Output the [x, y] coordinate of the center of the cell containing the given text.  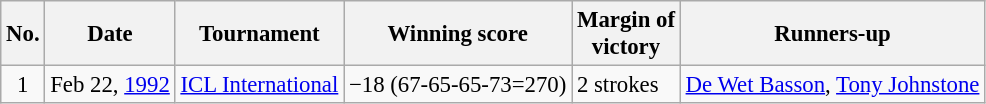
Runners-up [832, 34]
−18 (67-65-65-73=270) [458, 85]
ICL International [260, 85]
De Wet Basson, Tony Johnstone [832, 85]
2 strokes [626, 85]
1 [23, 85]
Feb 22, 1992 [110, 85]
Date [110, 34]
No. [23, 34]
Margin ofvictory [626, 34]
Tournament [260, 34]
Winning score [458, 34]
